Provide the [X, Y] coordinate of the cell's center where the given text is located.  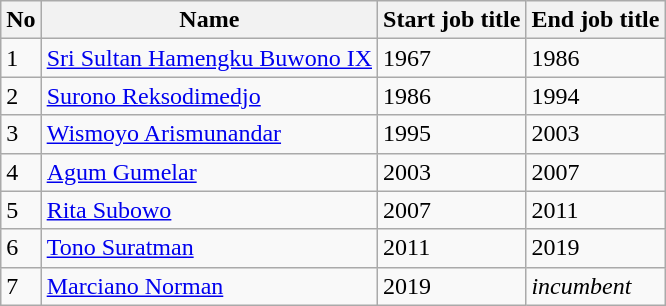
2 [21, 96]
No [21, 20]
Wismoyo Arismunandar [209, 134]
End job title [596, 20]
Tono Suratman [209, 248]
1967 [452, 58]
1994 [596, 96]
Start job title [452, 20]
Sri Sultan Hamengku Buwono IX [209, 58]
Rita Subowo [209, 210]
incumbent [596, 286]
Marciano Norman [209, 286]
1995 [452, 134]
Name [209, 20]
Surono Reksodimedjo [209, 96]
3 [21, 134]
7 [21, 286]
6 [21, 248]
Agum Gumelar [209, 172]
4 [21, 172]
5 [21, 210]
1 [21, 58]
